Pinpoint the cell where the given text exists, returning its (X, Y) midpoint coordinate. 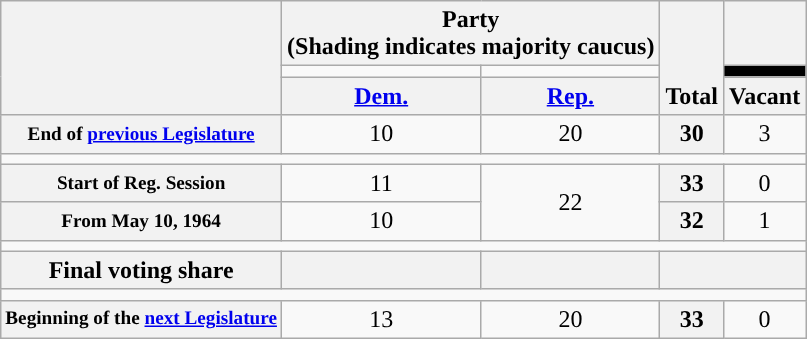
Party (Shading indicates majority caucus) (471, 34)
Start of Reg. Session (142, 183)
13 (382, 319)
22 (570, 202)
30 (692, 134)
Beginning of the next Legislature (142, 319)
Final voting share (142, 270)
11 (382, 183)
3 (764, 134)
From May 10, 1964 (142, 221)
Vacant (764, 96)
Total (692, 58)
32 (692, 221)
Rep. (570, 96)
End of previous Legislature (142, 134)
1 (764, 221)
Dem. (382, 96)
